Identify which cell holds the provided text, then report its [X, Y] central coordinate. 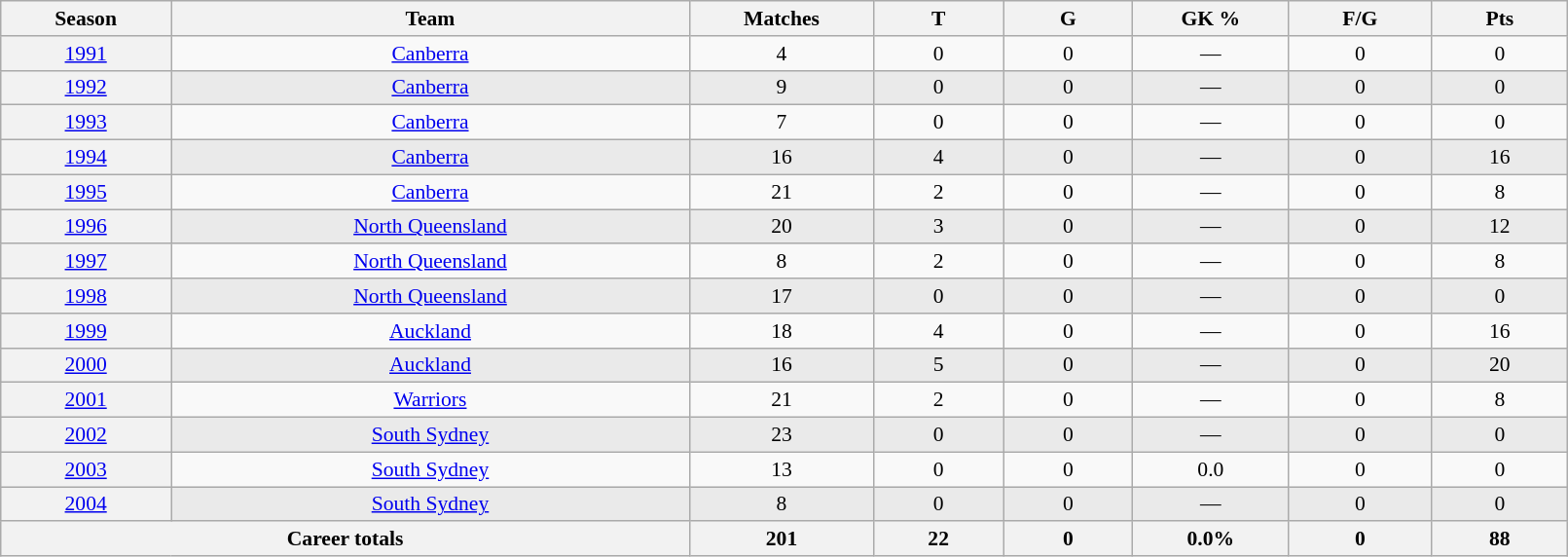
22 [938, 539]
F/G [1361, 19]
3 [938, 227]
2002 [86, 435]
18 [781, 331]
Team [430, 19]
1999 [86, 331]
Warriors [430, 400]
0.0% [1211, 539]
2000 [86, 365]
9 [781, 88]
1998 [86, 296]
23 [781, 435]
T [938, 19]
5 [938, 365]
Career totals [346, 539]
Pts [1500, 19]
12 [1500, 227]
1992 [86, 88]
1995 [86, 192]
Matches [781, 19]
G [1069, 19]
2001 [86, 400]
1991 [86, 54]
201 [781, 539]
GK % [1211, 19]
1996 [86, 227]
1993 [86, 123]
7 [781, 123]
17 [781, 296]
2003 [86, 469]
1997 [86, 262]
Season [86, 19]
0.0 [1211, 469]
1994 [86, 158]
88 [1500, 539]
2004 [86, 504]
13 [781, 469]
